For the text-containing cell, return its midpoint in (x, y) coordinate format. 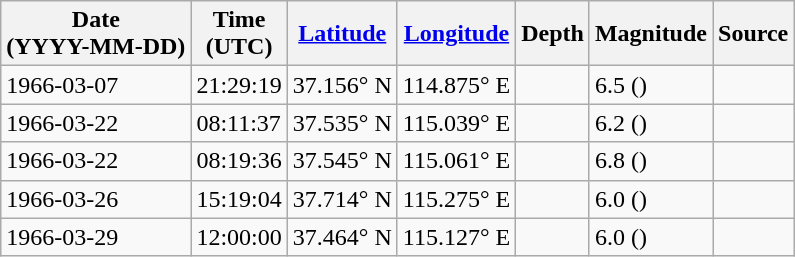
Time (UTC) (239, 34)
Depth (553, 34)
37.464° N (342, 237)
115.061° E (456, 161)
08:19:36 (239, 161)
Longitude (456, 34)
115.275° E (456, 199)
12:00:00 (239, 237)
37.156° N (342, 85)
1966-03-26 (96, 199)
Magnitude (650, 34)
37.545° N (342, 161)
Source (752, 34)
114.875° E (456, 85)
6.2 () (650, 123)
37.714° N (342, 199)
1966-03-07 (96, 85)
115.127° E (456, 237)
1966-03-29 (96, 237)
6.8 () (650, 161)
15:19:04 (239, 199)
08:11:37 (239, 123)
115.039° E (456, 123)
6.5 () (650, 85)
Latitude (342, 34)
Date (YYYY-MM-DD) (96, 34)
21:29:19 (239, 85)
37.535° N (342, 123)
